Output the (X, Y) coordinate of the center of the cell containing the given text.  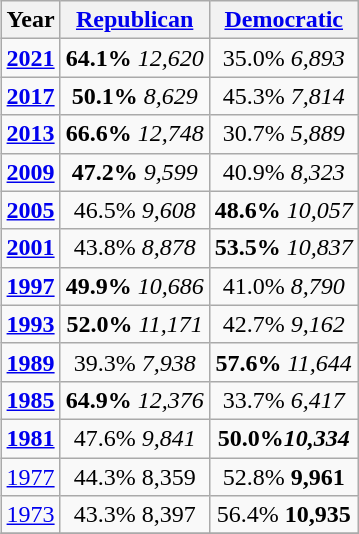
Democratic (284, 20)
50.1% 8,629 (134, 96)
43.3% 8,397 (134, 515)
1997 (30, 286)
48.6% 10,057 (284, 210)
2009 (30, 172)
49.9% 10,686 (134, 286)
1989 (30, 362)
57.6% 11,644 (284, 362)
30.7% 5,889 (284, 134)
46.5% 9,608 (134, 210)
2021 (30, 58)
45.3% 7,814 (284, 96)
2005 (30, 210)
1993 (30, 324)
1981 (30, 438)
41.0% 8,790 (284, 286)
52.0% 11,171 (134, 324)
Year (30, 20)
2001 (30, 248)
2013 (30, 134)
47.6% 9,841 (134, 438)
33.7% 6,417 (284, 400)
35.0% 6,893 (284, 58)
39.3% 7,938 (134, 362)
1973 (30, 515)
64.1% 12,620 (134, 58)
1985 (30, 400)
44.3% 8,359 (134, 477)
2017 (30, 96)
66.6% 12,748 (134, 134)
64.9% 12,376 (134, 400)
1977 (30, 477)
52.8% 9,961 (284, 477)
43.8% 8,878 (134, 248)
50.0%10,334 (284, 438)
47.2% 9,599 (134, 172)
56.4% 10,935 (284, 515)
42.7% 9,162 (284, 324)
53.5% 10,837 (284, 248)
40.9% 8,323 (284, 172)
Republican (134, 20)
